Capture the cell that displays the provided text and extract its (x, y) central coordinate. 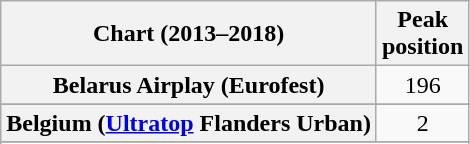
Chart (2013–2018) (189, 34)
2 (422, 123)
Belarus Airplay (Eurofest) (189, 85)
Peakposition (422, 34)
196 (422, 85)
Belgium (Ultratop Flanders Urban) (189, 123)
